For the text-containing cell, return its midpoint in (X, Y) coordinate format. 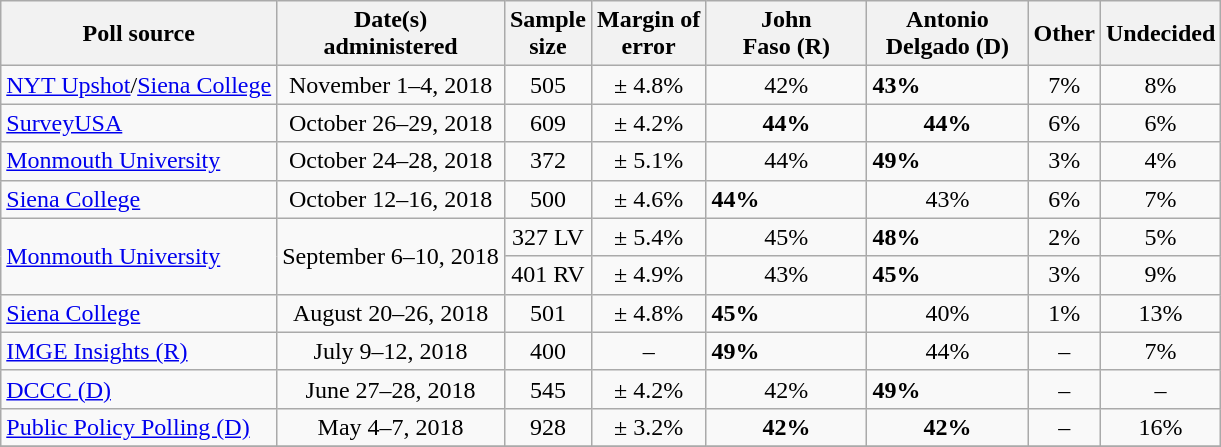
± 5.1% (648, 161)
Margin oferror (648, 34)
928 (548, 427)
August 20–26, 2018 (391, 313)
4% (1160, 161)
July 9–12, 2018 (391, 351)
Samplesize (548, 34)
16% (1160, 427)
609 (548, 123)
8% (1160, 85)
505 (548, 85)
Other (1064, 34)
400 (548, 351)
SurveyUSA (139, 123)
± 5.4% (648, 237)
327 LV (548, 237)
Undecided (1160, 34)
48% (948, 237)
2% (1064, 237)
500 (548, 199)
± 4.9% (648, 275)
IMGE Insights (R) (139, 351)
5% (1160, 237)
401 RV (548, 275)
October 24–28, 2018 (391, 161)
September 6–10, 2018 (391, 256)
± 4.6% (648, 199)
Date(s)administered (391, 34)
Poll source (139, 34)
± 3.2% (648, 427)
DCCC (D) (139, 389)
May 4–7, 2018 (391, 427)
545 (548, 389)
October 26–29, 2018 (391, 123)
AntonioDelgado (D) (948, 34)
372 (548, 161)
1% (1064, 313)
November 1–4, 2018 (391, 85)
40% (948, 313)
June 27–28, 2018 (391, 389)
501 (548, 313)
Public Policy Polling (D) (139, 427)
9% (1160, 275)
JohnFaso (R) (786, 34)
13% (1160, 313)
NYT Upshot/Siena College (139, 85)
October 12–16, 2018 (391, 199)
